Return [X, Y] of the center of cell containing provided text 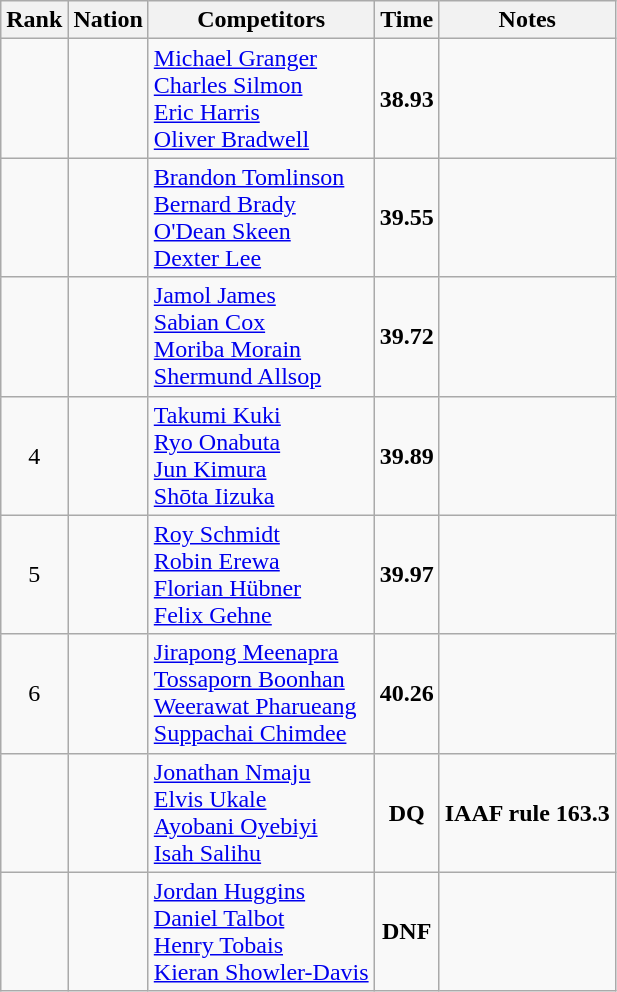
Time [406, 20]
39.72 [406, 336]
39.89 [406, 456]
IAAF rule 163.3 [527, 812]
Takumi KukiRyo OnabutaJun KimuraShōta Iizuka [261, 456]
DNF [406, 932]
Michael GrangerCharles SilmonEric HarrisOliver Bradwell [261, 98]
Jonathan NmajuElvis UkaleAyobani OyebiyiIsah Salihu [261, 812]
Jamol JamesSabian CoxMoriba MorainShermund Allsop [261, 336]
4 [34, 456]
6 [34, 694]
Jirapong MeenapraTossaporn BoonhanWeerawat PharueangSuppachai Chimdee [261, 694]
Rank [34, 20]
39.55 [406, 218]
Competitors [261, 20]
39.97 [406, 574]
Roy SchmidtRobin ErewaFlorian HübnerFelix Gehne [261, 574]
40.26 [406, 694]
38.93 [406, 98]
5 [34, 574]
Jordan HugginsDaniel TalbotHenry TobaisKieran Showler-Davis [261, 932]
Brandon TomlinsonBernard BradyO'Dean SkeenDexter Lee [261, 218]
Notes [527, 20]
DQ [406, 812]
Nation [108, 20]
